Search for the cell housing the specified text and yield its [X, Y] center coordinate. 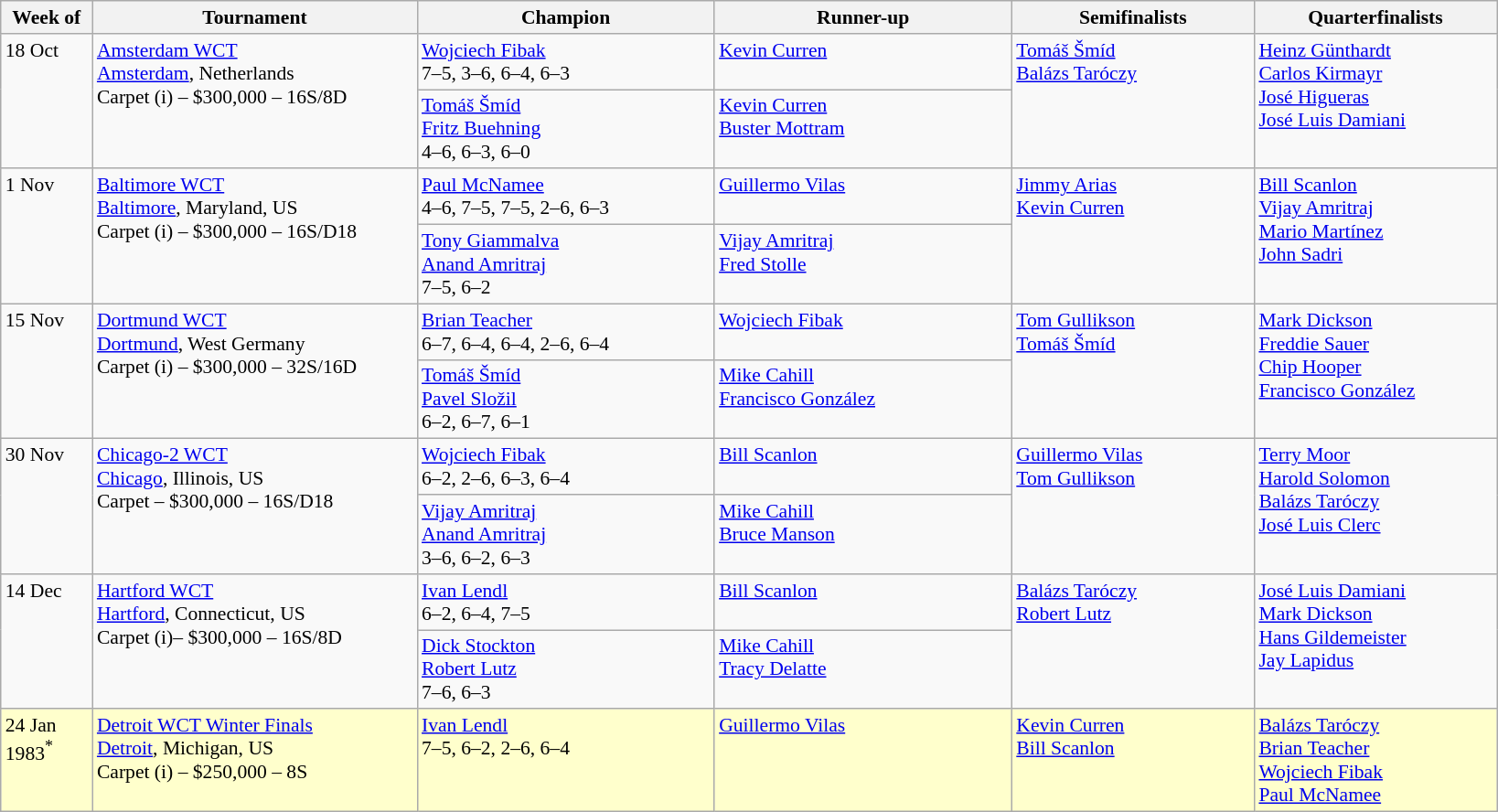
Tom Gullikson Tomáš Šmíd [1132, 371]
Vijay Amritraj Fred Stolle [863, 265]
24 Jan 1983* [47, 761]
Bill Scanlon Vijay Amritraj Mario Martínez John Sadri [1375, 237]
Kevin Curren Buster Mottram [863, 130]
Mark Dickson Freddie Sauer Chip Hooper Francisco González [1375, 371]
Semifinalists [1132, 17]
José Luis Damiani Mark Dickson Hans Gildemeister Jay Lapidus [1375, 642]
Chicago-2 WCT Chicago, Illinois, US Carpet – $300,000 – 16S/D18 [254, 507]
30 Nov [47, 507]
Balázs Taróczy Robert Lutz [1132, 642]
Dortmund WCT Dortmund, West Germany Carpet (i) – $300,000 – 32S/16D [254, 371]
Guillermo Vilas Tom Gullikson [1132, 507]
Dick Stockton Robert Lutz 7–6, 6–3 [565, 669]
15 Nov [47, 371]
Mike Cahill Francisco González [863, 399]
Amsterdam WCT Amsterdam, Netherlands Carpet (i) – $300,000 – 16S/8D [254, 101]
Jimmy Arias Kevin Curren [1132, 237]
Week of [47, 17]
Tomáš Šmíd Fritz Buehning 4–6, 6–3, 6–0 [565, 130]
Paul McNamee 4–6, 7–5, 7–5, 2–6, 6–3 [565, 198]
14 Dec [47, 642]
Mike Cahill Bruce Manson [863, 534]
Wojciech Fibak 6–2, 2–6, 6–3, 6–4 [565, 466]
Mike Cahill Tracy Delatte [863, 669]
Heinz Günthardt Carlos Kirmayr José Higueras José Luis Damiani [1375, 101]
Balázs Taróczy Brian Teacher Wojciech Fibak Paul McNamee [1375, 761]
Vijay Amritraj Anand Amritraj 3–6, 6–2, 6–3 [565, 534]
Terry Moor Harold Solomon Balázs Taróczy José Luis Clerc [1375, 507]
Quarterfinalists [1375, 17]
Runner-up [863, 17]
18 Oct [47, 101]
Kevin Curren Bill Scanlon [1132, 761]
Wojciech Fibak [863, 331]
Tony Giammalva Anand Amritraj 7–5, 6–2 [565, 265]
Tomáš Šmíd Pavel Složil 6–2, 6–7, 6–1 [565, 399]
1 Nov [47, 237]
Tomáš Šmíd Balázs Taróczy [1132, 101]
Brian Teacher 6–7, 6–4, 6–4, 2–6, 6–4 [565, 331]
Ivan Lendl 6–2, 6–4, 7–5 [565, 602]
Ivan Lendl 7–5, 6–2, 2–6, 6–4 [565, 761]
Champion [565, 17]
Tournament [254, 17]
Wojciech Fibak 7–5, 3–6, 6–4, 6–3 [565, 62]
Kevin Curren [863, 62]
Hartford WCT Hartford, Connecticut, US Carpet (i)– $300,000 – 16S/8D [254, 642]
Baltimore WCT Baltimore, Maryland, US Carpet (i) – $300,000 – 16S/D18 [254, 237]
Detroit WCT Winter Finals Detroit, Michigan, US Carpet (i) – $250,000 – 8S [254, 761]
